Provide the [x, y] coordinate of the cell's center where the given text is located.  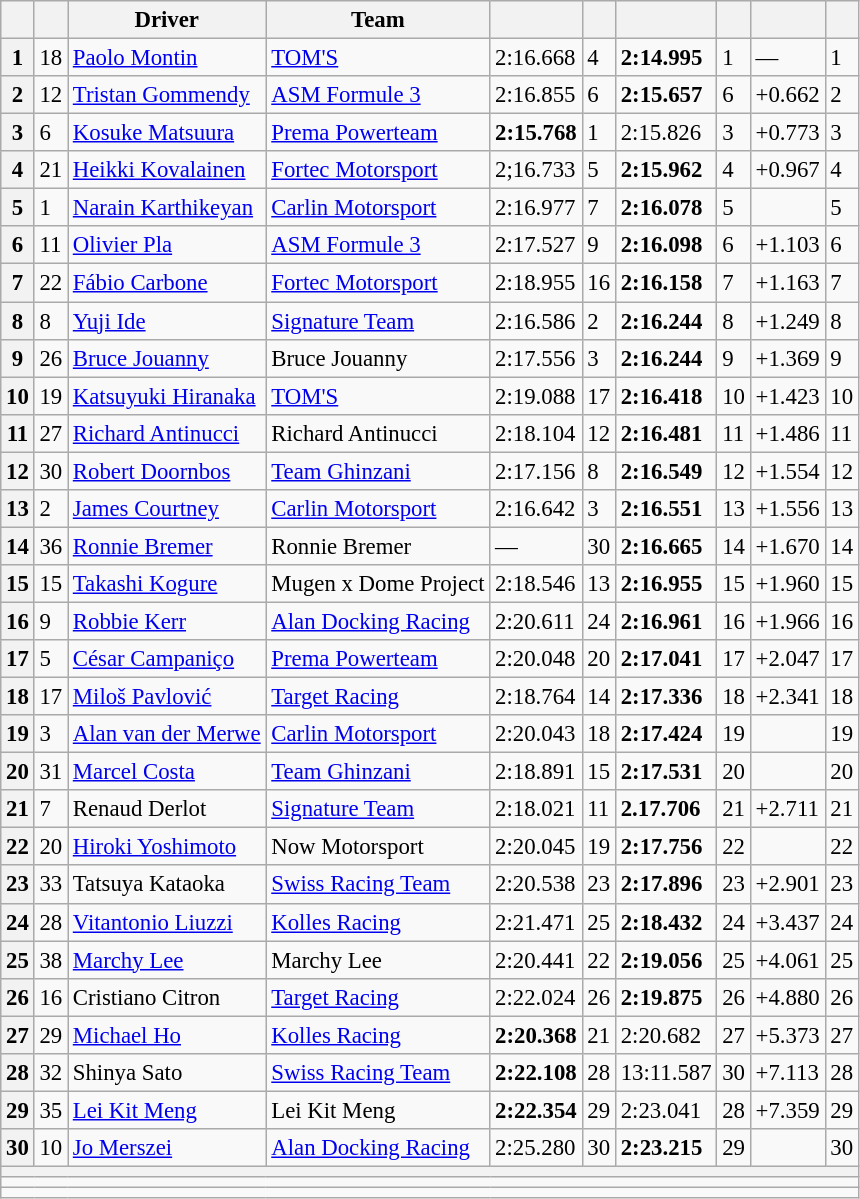
Tristan Gommendy [167, 95]
+5.373 [788, 1035]
Jo Merszei [167, 1148]
2:17.896 [666, 885]
2:19.875 [666, 997]
Team [378, 20]
Katsuyuki Hiranaka [167, 396]
+2.901 [788, 885]
Takashi Kogure [167, 584]
2:20.048 [536, 659]
2:18.104 [536, 433]
2:18.432 [666, 922]
Driver [167, 20]
Cristiano Citron [167, 997]
13:11.587 [666, 1073]
Heikki Kovalainen [167, 170]
2:18.955 [536, 283]
Kosuke Matsuura [167, 133]
+1.554 [788, 471]
2:17.156 [536, 471]
+1.966 [788, 621]
Mugen x Dome Project [378, 584]
2:16.955 [666, 584]
César Campaniço [167, 659]
+4.061 [788, 960]
Olivier Pla [167, 245]
2:23.215 [666, 1148]
2:14.995 [666, 58]
2:16.098 [666, 245]
Shinya Sato [167, 1073]
2:15.657 [666, 95]
38 [50, 960]
2:20.045 [536, 847]
2:22.024 [536, 997]
Miloš Pavlović [167, 697]
2:19.088 [536, 396]
2:15.962 [666, 170]
+1.249 [788, 321]
Robbie Kerr [167, 621]
+3.437 [788, 922]
+1.163 [788, 283]
2:16.668 [536, 58]
2:17.041 [666, 659]
2:16.961 [666, 621]
31 [50, 772]
+2.341 [788, 697]
Alan van der Merwe [167, 734]
Paolo Montin [167, 58]
2:17.424 [666, 734]
2:18.021 [536, 809]
2:22.108 [536, 1073]
35 [50, 1110]
2:20.611 [536, 621]
2:18.546 [536, 584]
+2.711 [788, 809]
+7.359 [788, 1110]
2:16.158 [666, 283]
Vitantonio Liuzzi [167, 922]
Michael Ho [167, 1035]
+0.662 [788, 95]
2:16.551 [666, 509]
Yuji Ide [167, 321]
2:19.056 [666, 960]
32 [50, 1073]
33 [50, 885]
2:20.441 [536, 960]
2:18.891 [536, 772]
2:20.682 [666, 1035]
+7.113 [788, 1073]
2:17.756 [666, 847]
2:16.665 [666, 546]
2:16.586 [536, 321]
2:16.418 [666, 396]
2:15.768 [536, 133]
2:20.538 [536, 885]
2:17.556 [536, 358]
2:15.826 [666, 133]
2:18.764 [536, 697]
Tatsuya Kataoka [167, 885]
+1.423 [788, 396]
Now Motorsport [378, 847]
James Courtney [167, 509]
2:25.280 [536, 1148]
36 [50, 546]
+1.670 [788, 546]
+1.960 [788, 584]
+1.103 [788, 245]
2:20.368 [536, 1035]
2:17.336 [666, 697]
+1.556 [788, 509]
2:16.855 [536, 95]
Robert Doornbos [167, 471]
+0.967 [788, 170]
2:17.527 [536, 245]
2:16.642 [536, 509]
2.17.706 [666, 809]
Fábio Carbone [167, 283]
2:16.977 [536, 208]
Marcel Costa [167, 772]
2:21.471 [536, 922]
2:16.481 [666, 433]
2:23.041 [666, 1110]
2;16.733 [536, 170]
Renaud Derlot [167, 809]
+2.047 [788, 659]
2:16.549 [666, 471]
2:22.354 [536, 1110]
2:20.043 [536, 734]
Hiroki Yoshimoto [167, 847]
Narain Karthikeyan [167, 208]
2:16.078 [666, 208]
+1.486 [788, 433]
+0.773 [788, 133]
+4.880 [788, 997]
+1.369 [788, 358]
2:17.531 [666, 772]
